Search for the cell housing the specified text and yield its (X, Y) center coordinate. 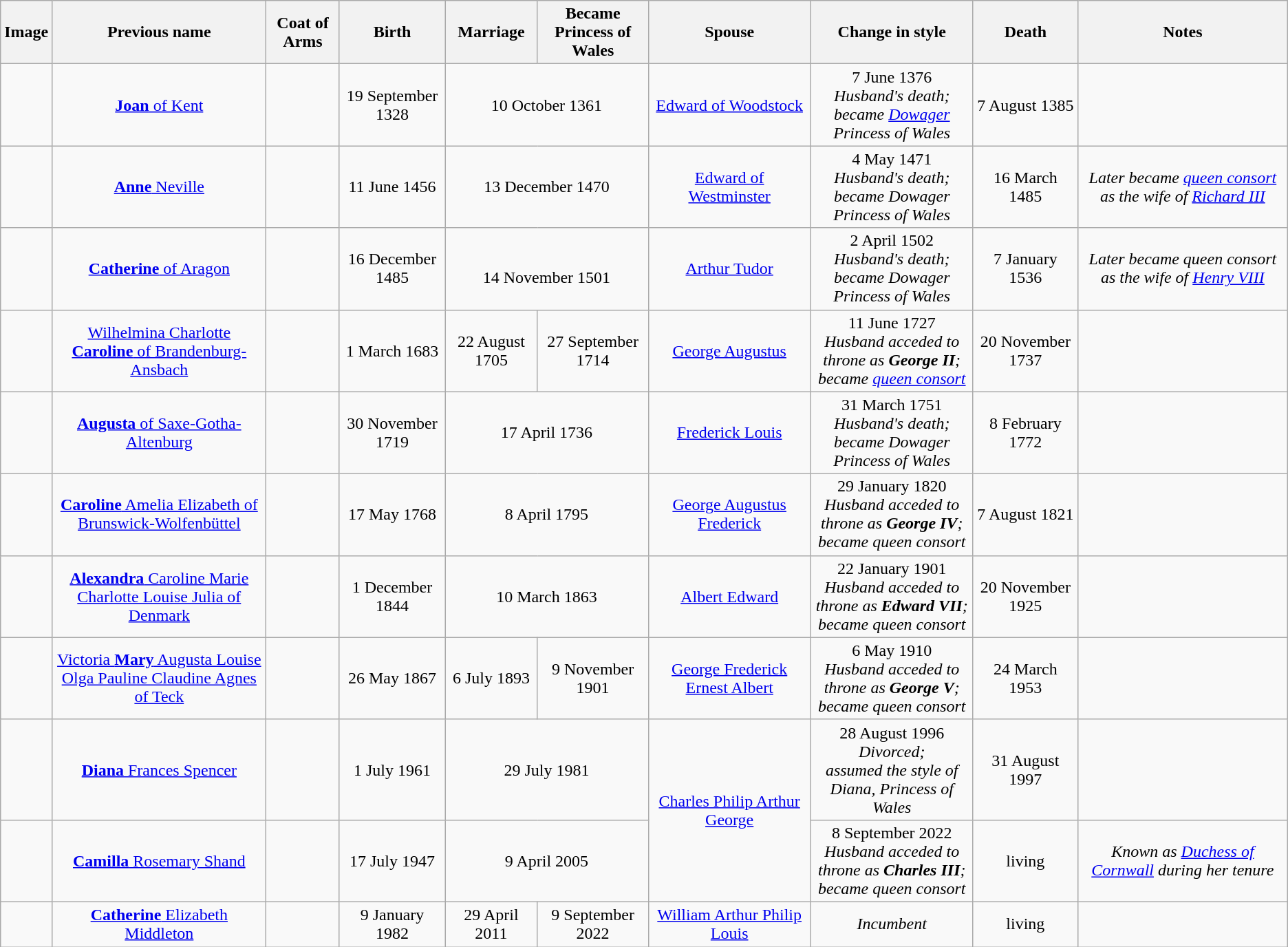
29 July 1981 (546, 769)
13 December 1470 (546, 187)
Victoria Mary Augusta Louise Olga Pauline Claudine Agnes of Teck (160, 679)
Charles Philip Arthur George (729, 811)
16 March 1485 (1025, 187)
7 August 1385 (1025, 105)
George Augustus (729, 351)
10 October 1361 (546, 105)
Wilhelmina Charlotte Caroline of Brandenburg-Ansbach (160, 351)
Spouse (729, 32)
4 May 1471Husband's death;became Dowager Princess of Wales (892, 187)
Coat of Arms (303, 32)
8 February 1772 (1025, 432)
7 January 1536 (1025, 268)
Diana Frances Spencer (160, 769)
24 March 1953 (1025, 679)
20 November 1737 (1025, 351)
9 November 1901 (593, 679)
29 April 2011 (491, 924)
8 April 1795 (546, 515)
1 July 1961 (392, 769)
Marriage (491, 32)
17 April 1736 (546, 432)
Change in style (892, 32)
Previous name (160, 32)
Anne Neville (160, 187)
Known as Duchess of Cornwall during her tenure (1182, 860)
1 December 1844 (392, 596)
6 July 1893 (491, 679)
Albert Edward (729, 596)
1 March 1683 (392, 351)
17 July 1947 (392, 860)
Later became queen consort as the wife of Richard III (1182, 187)
20 November 1925 (1025, 596)
Incumbent (892, 924)
22 August 1705 (491, 351)
14 November 1501 (546, 268)
7 August 1821 (1025, 515)
9 January 1982 (392, 924)
William Arthur Philip Louis (729, 924)
16 December 1485 (392, 268)
Arthur Tudor (729, 268)
Image (26, 32)
Joan of Kent (160, 105)
Edward of Woodstock (729, 105)
10 March 1863 (546, 596)
Catherine Elizabeth Middleton (160, 924)
17 May 1768 (392, 515)
6 May 1910Husband acceded to throne as George V;became queen consort (892, 679)
Edward of Westminster (729, 187)
Death (1025, 32)
2 April 1502Husband's death;became Dowager Princess of Wales (892, 268)
7 June 1376Husband's death;became Dowager Princess of Wales (892, 105)
26 May 1867 (392, 679)
11 June 1456 (392, 187)
11 June 1727Husband acceded to throne as George II;became queen consort (892, 351)
Became Princess of Wales (593, 32)
9 April 2005 (546, 860)
Birth (392, 32)
9 September 2022 (593, 924)
27 September 1714 (593, 351)
Catherine of Aragon (160, 268)
Caroline Amelia Elizabeth of Brunswick-Wolfenbüttel (160, 515)
30 November 1719 (392, 432)
8 September 2022Husband acceded to throne as Charles III;became queen consort (892, 860)
Alexandra Caroline Marie Charlotte Louise Julia of Denmark (160, 596)
19 September 1328 (392, 105)
Frederick Louis (729, 432)
22 January 1901Husband acceded to throne as Edward VII;became queen consort (892, 596)
31 March 1751Husband's death;became Dowager Princess of Wales (892, 432)
Notes (1182, 32)
George Augustus Frederick (729, 515)
31 August 1997 (1025, 769)
29 January 1820Husband acceded to throne as George IV;became queen consort (892, 515)
Camilla Rosemary Shand (160, 860)
George Frederick Ernest Albert (729, 679)
28 August 1996Divorced;assumed the style of Diana, Princess of Wales (892, 769)
Augusta of Saxe-Gotha-Altenburg (160, 432)
Later became queen consort as the wife of Henry VIII (1182, 268)
